Provide the (x, y) coordinate of the cell's center where the given text is located.  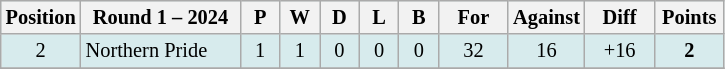
L (379, 17)
Northern Pride (161, 51)
16 (546, 51)
D (340, 17)
B (419, 17)
Position (41, 17)
Diff (620, 17)
P (260, 17)
Against (546, 17)
32 (474, 51)
For (474, 17)
W (300, 17)
+16 (620, 51)
Points (689, 17)
Round 1 – 2024 (161, 17)
